Identify which cell holds the provided text, then report its (x, y) central coordinate. 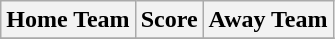
Away Team (268, 20)
Score (169, 20)
Home Team (68, 20)
